Detect which cell encompasses the target text, then output its (X, Y) center coordinate. 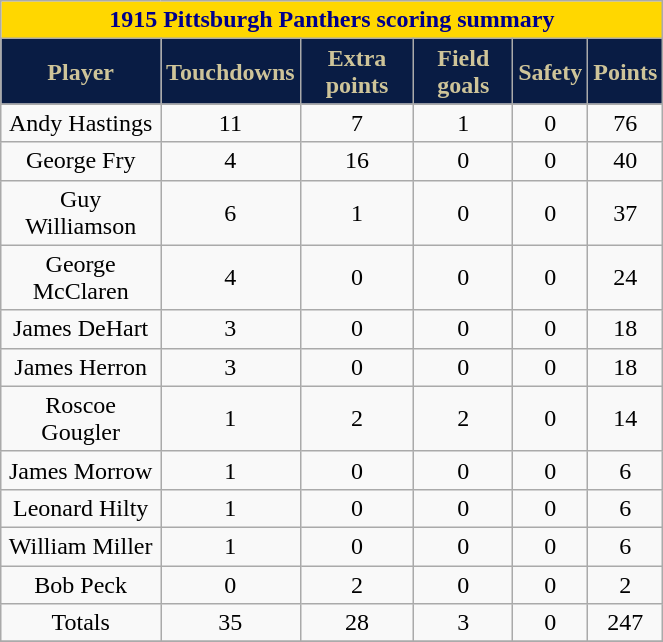
11 (231, 123)
Touchdowns (231, 72)
37 (626, 212)
28 (357, 623)
247 (626, 623)
Extra points (357, 72)
Guy Williamson (81, 212)
George McClaren (81, 278)
Roscoe Gougler (81, 418)
George Fry (81, 161)
76 (626, 123)
Leonard Hilty (81, 508)
Safety (550, 72)
Points (626, 72)
40 (626, 161)
7 (357, 123)
James DeHart (81, 329)
William Miller (81, 546)
Field goals (464, 72)
14 (626, 418)
1915 Pittsburgh Panthers scoring summary (332, 20)
35 (231, 623)
Andy Hastings (81, 123)
Bob Peck (81, 585)
James Herron (81, 367)
Player (81, 72)
James Morrow (81, 470)
Totals (81, 623)
24 (626, 278)
16 (357, 161)
